Provide the [X, Y] coordinate of the cell's center where the given text is located.  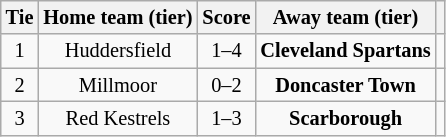
1 [20, 51]
Scarborough [345, 118]
Away team (tier) [345, 17]
1–4 [226, 51]
Home team (tier) [118, 17]
3 [20, 118]
Tie [20, 17]
Score [226, 17]
Millmoor [118, 85]
Huddersfield [118, 51]
2 [20, 85]
Doncaster Town [345, 85]
Red Kestrels [118, 118]
1–3 [226, 118]
0–2 [226, 85]
Cleveland Spartans [345, 51]
